Determine the [X, Y] coordinate at the center of the cell enclosing the given text.  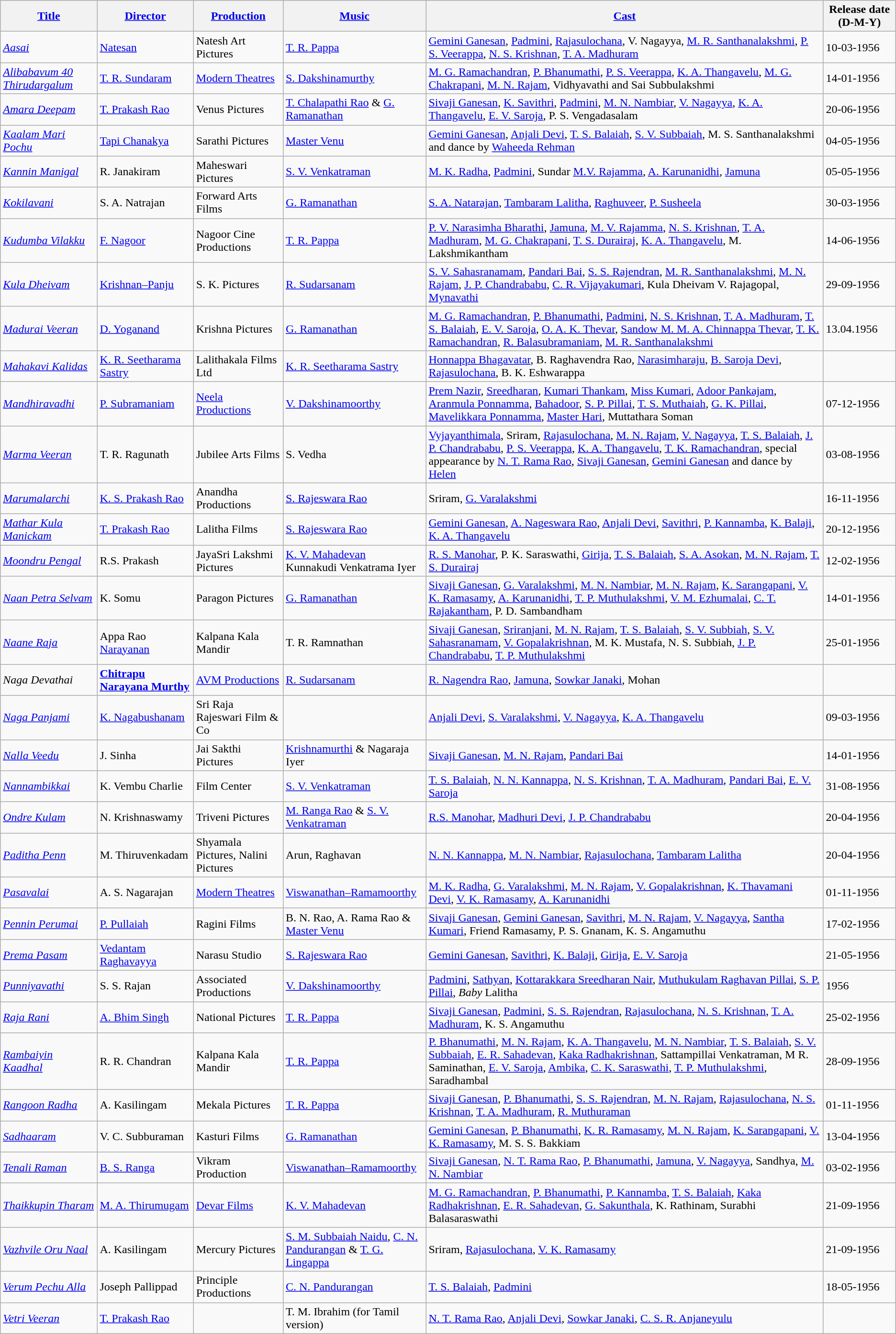
Aasai [49, 47]
18-05-1956 [860, 1287]
T. R. Ragunath [146, 455]
13-04-1956 [860, 1136]
Nalla Veedu [49, 755]
M. Thiruvenkadam [146, 855]
Gemini Ganesan, A. Nageswara Rao, Anjali Devi, Savithri, P. Kannamba, K. Balaji, K. A. Thangavelu [625, 529]
16-11-1956 [860, 499]
Production [238, 16]
T. M. Ibrahim (for Tamil version) [354, 1318]
Pennin Perumai [49, 924]
S. M. Subbaiah Naidu, C. N. Pandurangan & T. G. Lingappa [354, 1249]
Sarathi Pictures [238, 141]
Marma Veeran [49, 455]
V. C. Subburaman [146, 1136]
Chitrapu Narayana Murthy [146, 680]
Gemini Ganesan, Padmini, Rajasulochana, V. Nagayya, M. R. Santhanalakshmi, P. S. Veerappa, N. S. Krishnan, T. A. Madhuram [625, 47]
Mathar Kula Manickam [49, 529]
Sriram, Rajasulochana, V. K. Ramasamy [625, 1249]
A. S. Nagarajan [146, 892]
Maheswari Pictures [238, 171]
Amara Deepam [49, 109]
31-08-1956 [860, 786]
Mahakavi Kalidas [49, 366]
Director [146, 16]
T. S. Balaiah, Padmini [625, 1287]
Title [49, 16]
Krishna Pictures [238, 328]
04-05-1956 [860, 141]
05-05-1956 [860, 171]
R.S. Prakash [146, 561]
Lalithakala Films Ltd [238, 366]
Paditha Penn [49, 855]
R. Nagendra Rao, Jamuna, Sowkar Janaki, Mohan [625, 680]
Natesh Art Pictures [238, 47]
Naga Panjami [49, 717]
AVM Productions [238, 680]
Honnappa Bhagavatar, B. Raghavendra Rao, Narasimharaju, B. Saroja Devi, Rajasulochana, B. K. Eshwarappa [625, 366]
Ragini Films [238, 924]
10-03-1956 [860, 47]
Krishnamurthi & Nagaraja Iyer [354, 755]
Naga Devathai [49, 680]
Paragon Pictures [238, 598]
N. N. Kannappa, M. N. Nambiar, Rajasulochana, Tambaram Lalitha [625, 855]
Alibabavum 40 Thirudargalum [49, 78]
Thaikkupin Tharam [49, 1205]
Vedantam Raghavayya [146, 954]
K. V. Mahadevan [354, 1205]
Shyamala Pictures, Nalini Pictures [238, 855]
20-12-1956 [860, 529]
Vetri Veeran [49, 1318]
Kokilavani [49, 203]
Tenali Raman [49, 1168]
14-06-1956 [860, 240]
R. R. Chandran [146, 1062]
T. R. Sundaram [146, 78]
Triveni Pictures [238, 818]
S. A. Natarajan, Tambaram Lalitha, Raghuveer, P. Susheela [625, 203]
C. N. Pandurangan [354, 1287]
Sivaji Ganesan, P. Bhanumathi, S. S. Rajendran, M. N. Rajam, Rajasulochana, N. S. Krishnan, T. A. Madhuram, R. Muthuraman [625, 1106]
Gemini Ganesan, Savithri, K. Balaji, Girija, E. V. Saroja [625, 954]
K. V. MahadevanKunnakudi Venkatrama Iyer [354, 561]
Moondru Pengal [49, 561]
28-09-1956 [860, 1062]
Devar Films [238, 1205]
K. Nagabushanam [146, 717]
J. Sinha [146, 755]
Kasturi Films [238, 1136]
Film Center [238, 786]
Padmini, Sathyan, Kottarakkara Sreedharan Nair, Muthukulam Raghavan Pillai, S. P. Pillai, Baby Lalitha [625, 986]
National Pictures [238, 1017]
25-01-1956 [860, 642]
Tapi Chanakya [146, 141]
03-08-1956 [860, 455]
Gemini Ganesan, P. Bhanumathi, K. R. Ramasamy, M. N. Rajam, K. Sarangapani, V. K. Ramasamy, M. S. S. Bakkiam [625, 1136]
R. Janakiram [146, 171]
Mandhiravadhi [49, 404]
Mercury Pictures [238, 1249]
12-02-1956 [860, 561]
Sadhaaram [49, 1136]
30-03-1956 [860, 203]
F. Nagoor [146, 240]
Cast [625, 16]
Appa RaoNarayanan [146, 642]
D. Yoganand [146, 328]
25-02-1956 [860, 1017]
K. S. Prakash Rao [146, 499]
Madurai Veeran [49, 328]
S. A. Natrajan [146, 203]
JayaSri Lakshmi Pictures [238, 561]
Kannin Manigal [49, 171]
Nannambikkai [49, 786]
07-12-1956 [860, 404]
P. Subramaniam [146, 404]
S. Vedha [354, 455]
K. Vembu Charlie [146, 786]
M. K. Radha, Padmini, Sundar M.V. Rajamma, A. Karunanidhi, Jamuna [625, 171]
Principle Productions [238, 1287]
Anandha Productions [238, 499]
1956 [860, 986]
Ondre Kulam [49, 818]
Krishnan–Panju [146, 284]
Vazhvile Oru Naal [49, 1249]
S. Dakshinamurthy [354, 78]
03-02-1956 [860, 1168]
R.S. Manohar, Madhuri Devi, J. P. Chandrababu [625, 818]
Neela Productions [238, 404]
A. Bhim Singh [146, 1017]
B. S. Ranga [146, 1168]
Naane Raja [49, 642]
Marumalarchi [49, 499]
M. Ranga Rao & S. V. Venkatraman [354, 818]
Pasavalai [49, 892]
Master Venu [354, 141]
Sivaji Ganesan, Padmini, S. S. Rajendran, Rajasulochana, N. S. Krishnan, T. A. Madhuram, K. S. Angamuthu [625, 1017]
Anjali Devi, S. Varalakshmi, V. Nagayya, K. A. Thangavelu [625, 717]
Prema Pasam [49, 954]
K. Somu [146, 598]
B. N. Rao, A. Rama Rao & Master Venu [354, 924]
Sri Raja Rajeswari Film & Co [238, 717]
N. Krishnaswamy [146, 818]
Sriram, G. Varalakshmi [625, 499]
Nagoor Cine Productions [238, 240]
Sivaji Ganesan, K. Savithri, Padmini, M. N. Nambiar, V. Nagayya, K. A. Thangavelu, E. V. Saroja, P. S. Vengadasalam [625, 109]
N. T. Rama Rao, Anjali Devi, Sowkar Janaki, C. S. R. Anjaneyulu [625, 1318]
R. S. Manohar, P. K. Saraswathi, Girija, T. S. Balaiah, S. A. Asokan, M. N. Rajam, T. S. Durairaj [625, 561]
Gemini Ganesan, Anjali Devi, T. S. Balaiah, S. V. Subbaiah, M. S. Santhanalakshmi and dance by Waheeda Rehman [625, 141]
S. S. Rajan [146, 986]
Sivaji Ganesan, Gemini Ganesan, Savithri, M. N. Rajam, V. Nagayya, Santha Kumari, Friend Ramasamy, P. S. Gnanam, K. S. Angamuthu [625, 924]
Music [354, 16]
Sivaji Ganesan, N. T. Rama Rao, P. Bhanumathi, Jamuna, V. Nagayya, Sandhya, M. N. Nambiar [625, 1168]
Kaalam Mari Pochu [49, 141]
Venus Pictures [238, 109]
Punniyavathi [49, 986]
T. Chalapathi Rao & G. Ramanathan [354, 109]
21-05-1956 [860, 954]
20-06-1956 [860, 109]
Jai Sakthi Pictures [238, 755]
Arun, Raghavan [354, 855]
Rangoon Radha [49, 1106]
Associated Productions [238, 986]
Release date (D-M-Y) [860, 16]
T. S. Balaiah, N. N. Kannappa, N. S. Krishnan, T. A. Madhuram, Pandari Bai, E. V. Saroja [625, 786]
S. K. Pictures [238, 284]
Lalitha Films [238, 529]
Verum Pechu Alla [49, 1287]
M. A. Thirumugam [146, 1205]
Vikram Production [238, 1168]
Rambaiyin Kaadhal [49, 1062]
Jubilee Arts Films [238, 455]
Sivaji Ganesan, M. N. Rajam, Pandari Bai [625, 755]
Joseph Pallippad [146, 1287]
09-03-1956 [860, 717]
29-09-1956 [860, 284]
P. Pullaiah [146, 924]
Kudumba Vilakku [49, 240]
Narasu Studio [238, 954]
T. R. Ramnathan [354, 642]
17-02-1956 [860, 924]
Naan Petra Selvam [49, 598]
Raja Rani [49, 1017]
Kula Dheivam [49, 284]
Mekala Pictures [238, 1106]
M. K. Radha, G. Varalakshmi, M. N. Rajam, V. Gopalakrishnan, K. Thavamani Devi, V. K. Ramasamy, A. Karunanidhi [625, 892]
Natesan [146, 47]
13.04.1956 [860, 328]
Forward Arts Films [238, 203]
M. G. Ramachandran, P. Bhanumathi, P. S. Veerappa, K. A. Thangavelu, M. G. Chakrapani, M. N. Rajam, Vidhyavathi and Sai Subbulakshmi [625, 78]
